Provide the (X, Y) coordinate of the cell's center where the given text is located.  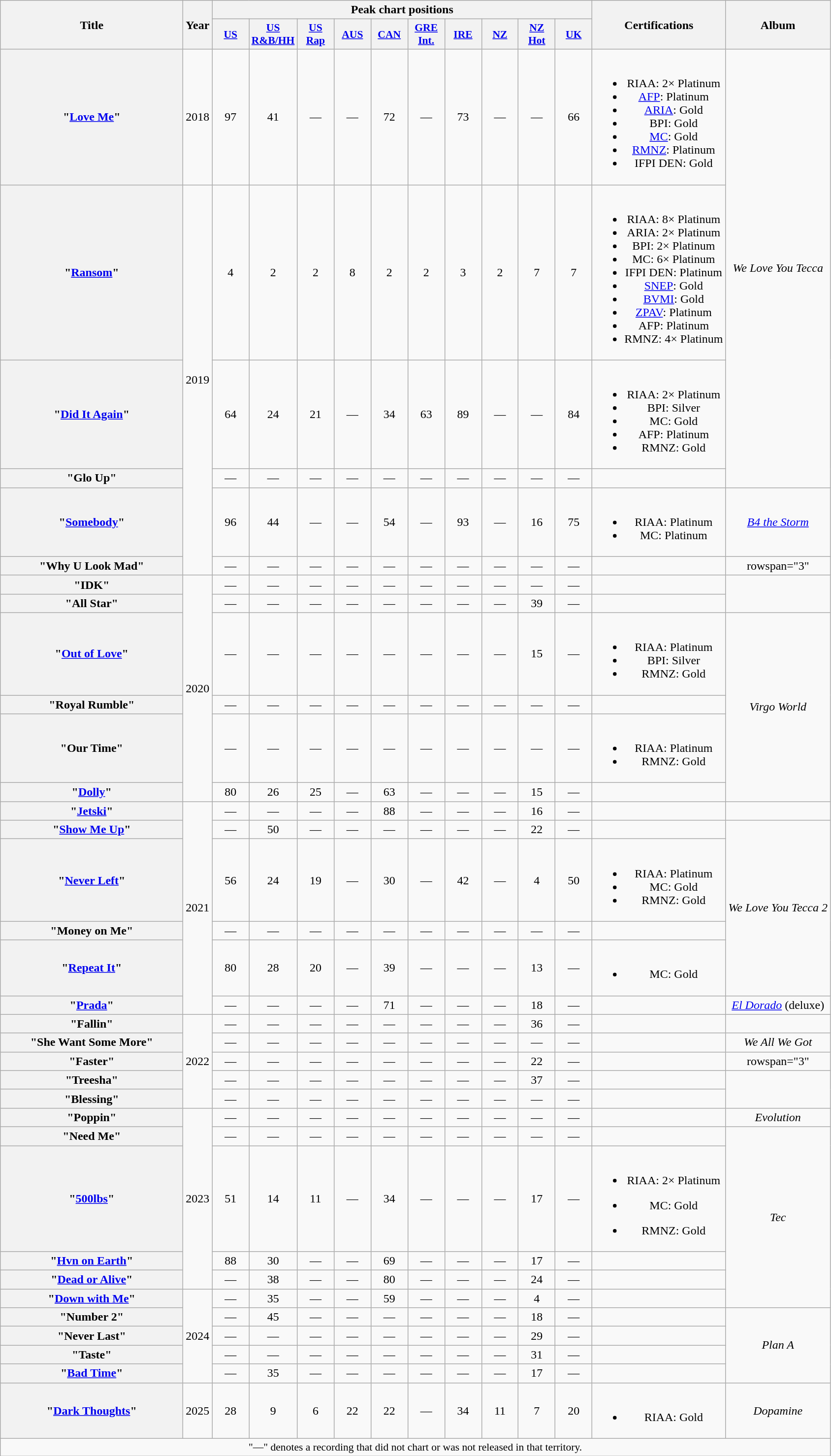
Virgo World (778, 707)
RIAA: 2× PlatinumBPI: SilverMC: GoldAFP: PlatinumRMNZ: Gold (659, 415)
Evolution (778, 1117)
26 (273, 792)
"Hvn on Earth" (92, 1261)
"Need Me" (92, 1136)
USRap (315, 34)
19 (315, 880)
Dopamine (778, 1410)
"Ransom" (92, 272)
"Number 2" (92, 1317)
"Jetski" (92, 811)
RIAA: PlatinumRMNZ: Gold (659, 748)
We Love You Tecca (778, 268)
"500lbs" (92, 1198)
"Out of Love" (92, 654)
El Dorado (deluxe) (778, 1005)
RIAA: Gold (659, 1410)
72 (389, 117)
41 (273, 117)
RIAA: PlatinumMC: Platinum (659, 522)
"She Want Some More" (92, 1042)
93 (463, 522)
We Love You Tecca 2 (778, 908)
"Royal Rumble" (92, 705)
"IDK" (92, 584)
We All We Got (778, 1042)
66 (574, 117)
9 (273, 1410)
37 (537, 1080)
54 (389, 522)
96 (230, 522)
"Never Last" (92, 1336)
"Dark Thoughts" (92, 1410)
GREInt. (426, 34)
"Poppin" (92, 1117)
Peak chart positions (402, 10)
"Blessing" (92, 1099)
71 (389, 1005)
84 (574, 415)
2019 (198, 380)
"Prada" (92, 1005)
2025 (198, 1410)
44 (273, 522)
"Never Left" (92, 880)
13 (537, 968)
"Dead or Alive" (92, 1280)
"Show Me Up" (92, 830)
38 (273, 1280)
"Money on Me" (92, 931)
"Love Me" (92, 117)
"Our Time" (92, 748)
31 (537, 1355)
25 (315, 792)
36 (537, 1024)
"Repeat It" (92, 968)
8 (352, 272)
AUS (352, 34)
"Glo Up" (92, 478)
NZ (500, 34)
69 (389, 1261)
Plan A (778, 1345)
75 (574, 522)
IRE (463, 34)
21 (315, 415)
2020 (198, 688)
2018 (198, 117)
"Somebody" (92, 522)
"Faster" (92, 1061)
"Bad Time" (92, 1373)
"Did It Again" (92, 415)
97 (230, 117)
2021 (198, 908)
"—" denotes a recording that did not chart or was not released in that territory. (415, 1447)
"Taste" (92, 1355)
Year (198, 25)
RIAA: 2× PlatinumAFP: PlatinumARIA: GoldBPI: GoldMC: GoldRMNZ: PlatinumIFPI DEN: Gold (659, 117)
Title (92, 25)
US (230, 34)
UK (574, 34)
59 (389, 1298)
"Why U Look Mad" (92, 566)
42 (463, 880)
CAN (389, 34)
14 (273, 1198)
3 (463, 272)
29 (537, 1336)
2022 (198, 1061)
64 (230, 415)
Certifications (659, 25)
USR&B/HH (273, 34)
73 (463, 117)
"All Star" (92, 603)
89 (463, 415)
"Down with Me" (92, 1298)
Album (778, 25)
RIAA: 2× PlatinumMC: GoldRMNZ: Gold (659, 1198)
RIAA: PlatinumMC: GoldRMNZ: Gold (659, 880)
2024 (198, 1336)
"Fallin" (92, 1024)
45 (273, 1317)
56 (230, 880)
2023 (198, 1198)
NZHot (537, 34)
RIAA: 8× PlatinumARIA: 2× PlatinumBPI: 2× PlatinumMC: 6× PlatinumIFPI DEN: PlatinumSNEP: GoldBVMI: GoldZPAV: PlatinumAFP: PlatinumRMNZ: 4× Platinum (659, 272)
B4 the Storm (778, 522)
MC: Gold (659, 968)
6 (315, 1410)
Tec (778, 1217)
RIAA: PlatinumBPI: SilverRMNZ: Gold (659, 654)
51 (230, 1198)
"Dolly" (92, 792)
"Treesha" (92, 1080)
